Detect which cell encompasses the target text, then output its [X, Y] center coordinate. 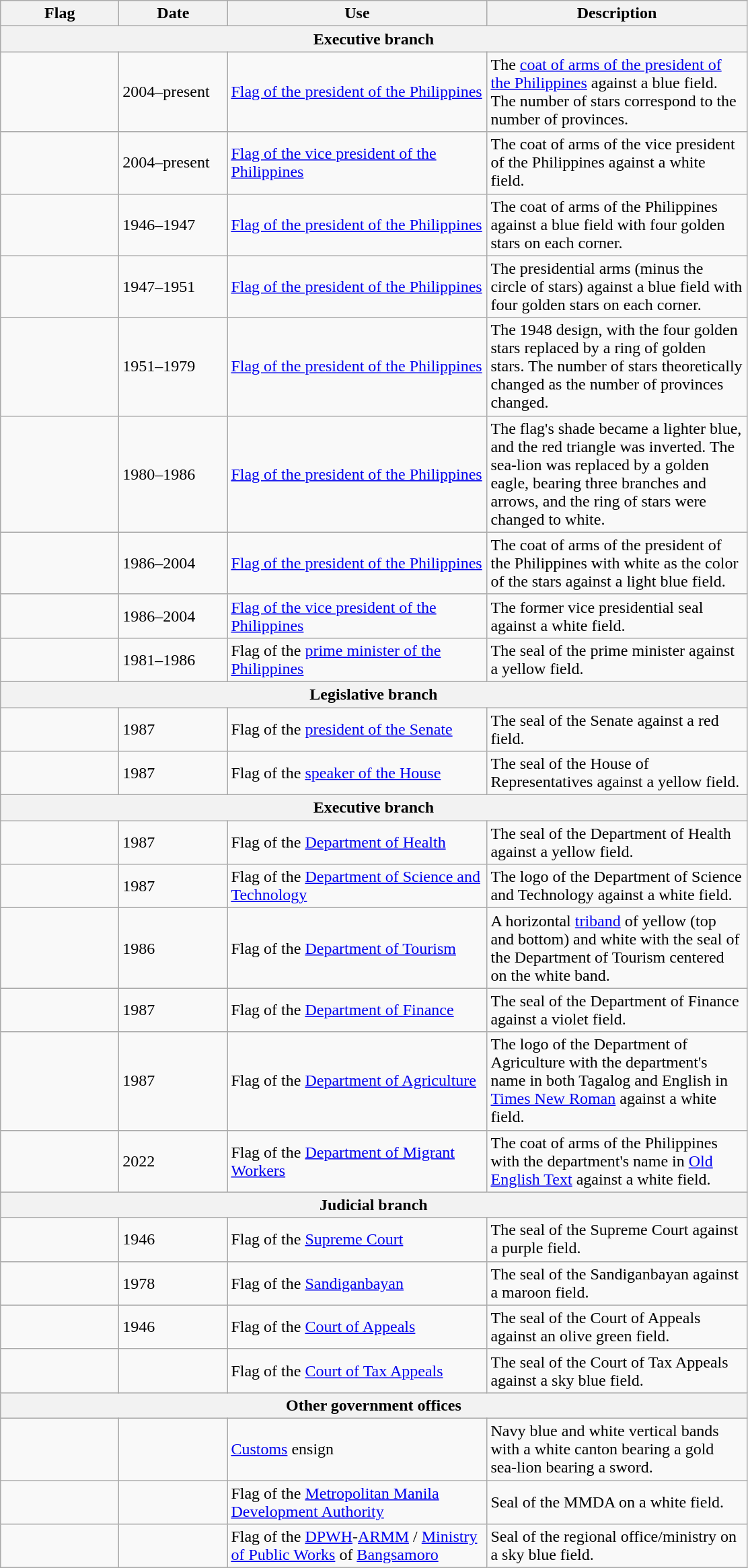
Legislative branch [374, 694]
Seal of the regional office/ministry on a sky blue field. [617, 1546]
The seal of the Senate against a red field. [617, 729]
Flag of the Sandiganbayan [357, 1283]
Flag of the Department of Migrant Workers [357, 1161]
Flag of the Court of Tax Appeals [357, 1371]
The coat of arms of the president of the Philippines with white as the color of the stars against a light blue field. [617, 563]
Flag of the Department of Agriculture [357, 1081]
Flag of the Court of Appeals [357, 1327]
1980–1986 [174, 474]
The seal of the Court of Appeals against an olive green field. [617, 1327]
1946–1947 [174, 225]
Flag of the Department of Finance [357, 1010]
The coat of arms of the president of the Philippines against a blue field. The number of stars correspond to the number of provinces. [617, 91]
Use [357, 13]
Judicial branch [374, 1205]
Flag of the DPWH-ARMM / Ministry of Public Works of Bangsamoro [357, 1546]
1978 [174, 1283]
The logo of the Department of Science and Technology against a white field. [617, 887]
Flag of the Department of Health [357, 842]
The seal of the Supreme Court against a purple field. [617, 1239]
The seal of the Court of Tax Appeals against a sky blue field. [617, 1371]
The seal of the House of Representatives against a yellow field. [617, 774]
A horizontal triband of yellow (top and bottom) and white with the seal of the Department of Tourism centered on the white band. [617, 948]
The seal of the prime minister against a yellow field. [617, 659]
1947–1951 [174, 287]
Flag [60, 13]
The coat of arms of the vice president of the Philippines against a white field. [617, 163]
The seal of the Sandiganbayan against a maroon field. [617, 1283]
Customs ensign [357, 1449]
Flag of the Department of Science and Technology [357, 887]
1981–1986 [174, 659]
Flag of the president of the Senate [357, 729]
2022 [174, 1161]
Flag of the Department of Tourism [357, 948]
Description [617, 13]
Flag of the Supreme Court [357, 1239]
Flag of the Metropolitan Manila Development Authority [357, 1501]
Flag of the prime minister of the Philippines [357, 659]
The seal of the Department of Finance against a violet field. [617, 1010]
Other government offices [374, 1405]
The logo of the Department of Agriculture with the department's name in both Tagalog and English in Times New Roman against a white field. [617, 1081]
1986 [174, 948]
The presidential arms (minus the circle of stars) against a blue field with four golden stars on each corner. [617, 287]
Navy blue and white vertical bands with a white canton bearing a gold sea-lion bearing a sword. [617, 1449]
Date [174, 13]
1951–1979 [174, 367]
The coat of arms of the Philippines with the department's name in Old English Text against a white field. [617, 1161]
Flag of the speaker of the House [357, 774]
The seal of the Department of Health against a yellow field. [617, 842]
The coat of arms of the Philippines against a blue field with four golden stars on each corner. [617, 225]
Seal of the MMDA on a white field. [617, 1501]
The former vice presidential seal against a white field. [617, 616]
